Detect which cell encompasses the target text, then output its (x, y) center coordinate. 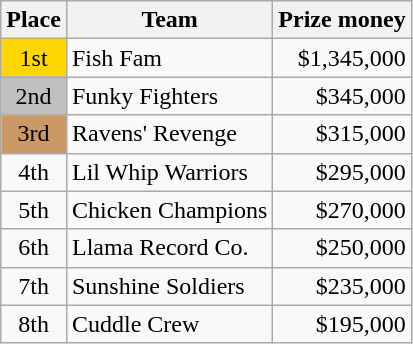
$1,345,000 (342, 58)
Chicken Champions (169, 210)
6th (34, 248)
$270,000 (342, 210)
1st (34, 58)
3rd (34, 134)
Ravens' Revenge (169, 134)
8th (34, 324)
Lil Whip Warriors (169, 172)
Place (34, 20)
$250,000 (342, 248)
Team (169, 20)
$195,000 (342, 324)
Cuddle Crew (169, 324)
$295,000 (342, 172)
7th (34, 286)
$345,000 (342, 96)
$315,000 (342, 134)
2nd (34, 96)
4th (34, 172)
Prize money (342, 20)
Llama Record Co. (169, 248)
Funky Fighters (169, 96)
5th (34, 210)
$235,000 (342, 286)
Fish Fam (169, 58)
Sunshine Soldiers (169, 286)
